Output the (X, Y) coordinate of the center of the cell containing the given text.  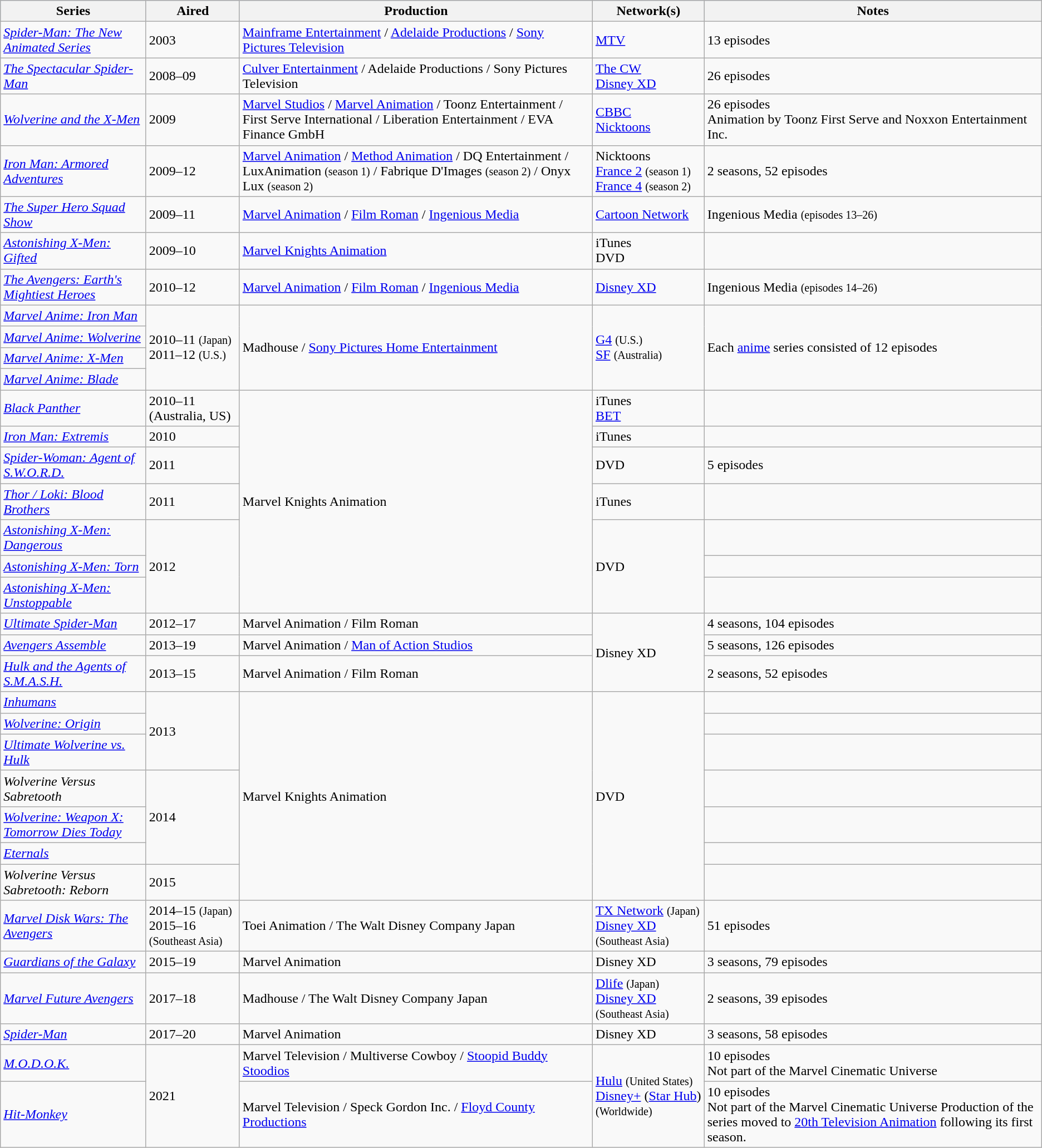
2015 (193, 881)
NicktoonsFrance 2 (season 1)France 4 (season 2) (648, 171)
Spider-Man (73, 1034)
G4 (U.S.)SF (Australia) (648, 347)
Avengers Assemble (73, 645)
Dlife (Japan)Disney XD (Southeast Asia) (648, 998)
26 episodes (873, 76)
Marvel Anime: Iron Man (73, 316)
2012 (193, 566)
2013 (193, 731)
2013–15 (193, 673)
Wolverine: Origin (73, 723)
iTunesDVD (648, 250)
Aired (193, 11)
10 episodesNot part of the Marvel Cinematic Universe Production of the series moved to 20th Television Animation following its first season. (873, 1114)
Madhouse / The Walt Disney Company Japan (416, 998)
2014–15 (Japan)2015–16 (Southeast Asia) (193, 926)
MTV (648, 40)
Wolverine Versus Sabretooth (73, 788)
2008–09 (193, 76)
2010 (193, 437)
TX Network (Japan)Disney XD (Southeast Asia) (648, 926)
Culver Entertainment / Adelaide Productions / Sony Pictures Television (416, 76)
Spider-Man: The New Animated Series (73, 40)
Marvel Anime: Blade (73, 379)
2010–12 (193, 287)
2009–10 (193, 250)
51 episodes (873, 926)
13 episodes (873, 40)
Marvel Animation / Man of Action Studios (416, 645)
3 seasons, 58 episodes (873, 1034)
Network(s) (648, 11)
The Avengers: Earth's Mightiest Heroes (73, 287)
Guardians of the Galaxy (73, 962)
2003 (193, 40)
Ultimate Wolverine vs. Hulk (73, 752)
Astonishing X-Men: Torn (73, 566)
Eternals (73, 853)
3 seasons, 79 episodes (873, 962)
Thor / Loki: Blood Brothers (73, 502)
Black Panther (73, 407)
Cartoon Network (648, 215)
Mainframe Entertainment / Adelaide Productions / Sony Pictures Television (416, 40)
Hit-Monkey (73, 1114)
Madhouse / Sony Pictures Home Entertainment (416, 347)
26 episodesAnimation by Toonz First Serve and Noxxon Entertainment Inc. (873, 120)
Astonishing X-Men: Dangerous (73, 538)
Marvel Television / Multiverse Cowboy / Stoopid Buddy Stoodios (416, 1063)
Marvel Disk Wars: The Avengers (73, 926)
2012–17 (193, 624)
Wolverine Versus Sabretooth: Reborn (73, 881)
2009–11 (193, 215)
Marvel Studios / Marvel Animation / Toonz Entertainment / First Serve International / Liberation Entertainment / EVA Finance GmbH (416, 120)
iTunesBET (648, 407)
Each anime series consisted of 12 episodes (873, 347)
The Spectacular Spider-Man (73, 76)
M.O.D.O.K. (73, 1063)
10 episodesNot part of the Marvel Cinematic Universe (873, 1063)
2014 (193, 817)
Marvel Animation / Method Animation / DQ Entertainment / LuxAnimation (season 1) / Fabrique D'Images (season 2) / Onyx Lux (season 2) (416, 171)
2021 (193, 1096)
Iron Man: Armored Adventures (73, 171)
The CWDisney XD (648, 76)
Hulk and the Agents of S.M.A.S.H. (73, 673)
Wolverine and the X-Men (73, 120)
Wolverine: Weapon X: Tomorrow Dies Today (73, 825)
2015–19 (193, 962)
4 seasons, 104 episodes (873, 624)
Marvel Television / Speck Gordon Inc. / Floyd County Productions (416, 1114)
2010–11 (Japan)2011–12 (U.S.) (193, 347)
2010–11 (Australia, US) (193, 407)
The Super Hero Squad Show (73, 215)
Spider-Woman: Agent of S.W.O.R.D. (73, 465)
Ingenious Media (episodes 13–26) (873, 215)
Astonishing X-Men: Gifted (73, 250)
2017–18 (193, 998)
2009 (193, 120)
Ingenious Media (episodes 14–26) (873, 287)
Astonishing X-Men: Unstoppable (73, 595)
Marvel Anime: Wolverine (73, 337)
CBBCNicktoons (648, 120)
Hulu (United States)Disney+ (Star Hub) (Worldwide) (648, 1096)
2013–19 (193, 645)
Production (416, 11)
Notes (873, 11)
Marvel Future Avengers (73, 998)
5 seasons, 126 episodes (873, 645)
2017–20 (193, 1034)
Marvel Anime: X-Men (73, 358)
2009–12 (193, 171)
Toei Animation / The Walt Disney Company Japan (416, 926)
Ultimate Spider-Man (73, 624)
Inhumans (73, 702)
Iron Man: Extremis (73, 437)
Series (73, 11)
2 seasons, 39 episodes (873, 998)
5 episodes (873, 465)
